Determine the (x, y) coordinate at the center of the cell enclosing the given text.  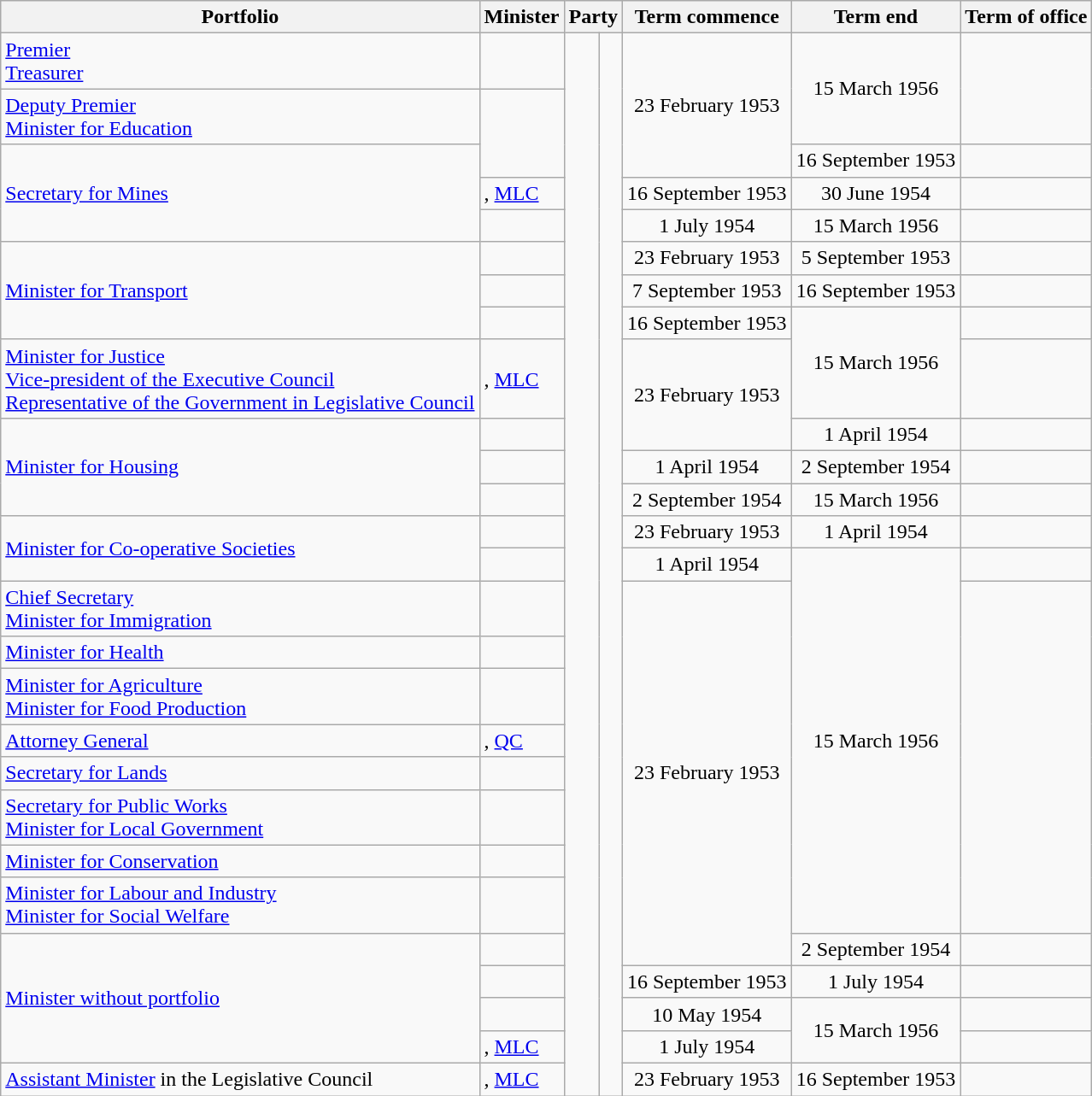
7 September 1953 (707, 290)
Minister for JusticeVice-president of the Executive CouncilRepresentative of the Government in Legislative Council (240, 378)
, QC (521, 741)
Term end (876, 17)
5 September 1953 (876, 258)
Minister for Transport (240, 290)
10 May 1954 (707, 1014)
Minister without portfolio (240, 998)
Minister for Co-operative Societies (240, 548)
Minister for Conservation (240, 861)
Chief SecretaryMinister for Immigration (240, 608)
Minister (521, 17)
Secretary for Public WorksMinister for Local Government (240, 817)
Secretary for Mines (240, 193)
Term commence (707, 17)
Term of office (1026, 17)
Secretary for Lands (240, 773)
Minister for Labour and IndustryMinister for Social Welfare (240, 906)
Portfolio (240, 17)
Minister for Health (240, 653)
Minister for Agriculture Minister for Food Production (240, 697)
Assistant Minister in the Legislative Council (240, 1079)
Minister for Housing (240, 466)
Party (593, 17)
PremierTreasurer (240, 62)
30 June 1954 (876, 193)
Attorney General (240, 741)
Deputy PremierMinister for Education (240, 116)
